Find where the given text appears and provide that cell's center as (X, Y) coordinate. 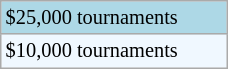
$10,000 tournaments (114, 51)
$25,000 tournaments (114, 17)
